Pinpoint the cell where the given text exists, returning its (X, Y) midpoint coordinate. 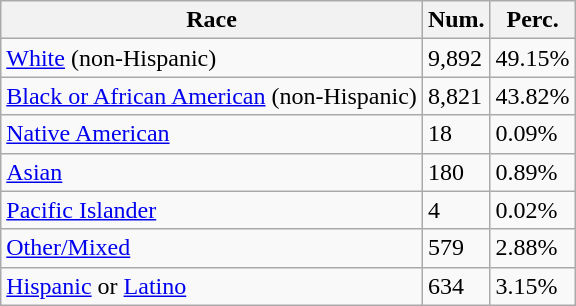
Pacific Islander (212, 210)
0.09% (532, 134)
0.02% (532, 210)
White (non-Hispanic) (212, 58)
634 (456, 286)
4 (456, 210)
3.15% (532, 286)
Other/Mixed (212, 248)
Race (212, 20)
Hispanic or Latino (212, 286)
Asian (212, 172)
180 (456, 172)
Black or African American (non-Hispanic) (212, 96)
18 (456, 134)
Num. (456, 20)
49.15% (532, 58)
0.89% (532, 172)
8,821 (456, 96)
2.88% (532, 248)
579 (456, 248)
9,892 (456, 58)
Perc. (532, 20)
43.82% (532, 96)
Native American (212, 134)
